Determine the (x, y) coordinate at the center of the cell enclosing the given text.  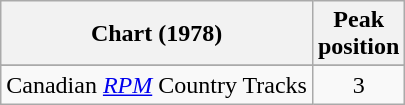
Chart (1978) (157, 34)
Canadian RPM Country Tracks (157, 85)
Peakposition (358, 34)
3 (358, 85)
